From the cell containing the given text, extract its center point as (X, Y) coordinate. 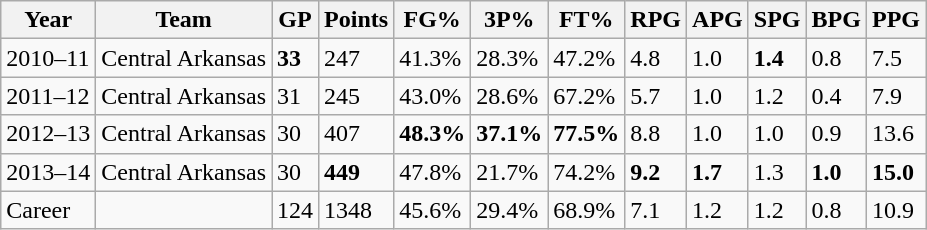
1.4 (777, 58)
7.5 (896, 58)
Career (48, 210)
124 (296, 210)
8.8 (656, 134)
21.7% (510, 172)
SPG (777, 20)
37.1% (510, 134)
Year (48, 20)
GP (296, 20)
0.9 (836, 134)
2013–14 (48, 172)
FG% (432, 20)
43.0% (432, 96)
41.3% (432, 58)
33 (296, 58)
74.2% (586, 172)
PPG (896, 20)
9.2 (656, 172)
68.9% (586, 210)
31 (296, 96)
APG (718, 20)
13.6 (896, 134)
77.5% (586, 134)
48.3% (432, 134)
1.7 (718, 172)
47.2% (586, 58)
BPG (836, 20)
3P% (510, 20)
2010–11 (48, 58)
0.4 (836, 96)
245 (356, 96)
1348 (356, 210)
7.1 (656, 210)
28.6% (510, 96)
28.3% (510, 58)
RPG (656, 20)
Points (356, 20)
2011–12 (48, 96)
4.8 (656, 58)
247 (356, 58)
15.0 (896, 172)
7.9 (896, 96)
407 (356, 134)
10.9 (896, 210)
Team (184, 20)
5.7 (656, 96)
67.2% (586, 96)
29.4% (510, 210)
45.6% (432, 210)
47.8% (432, 172)
449 (356, 172)
2012–13 (48, 134)
1.3 (777, 172)
FT% (586, 20)
